For the text-containing cell, return its midpoint in [X, Y] coordinate format. 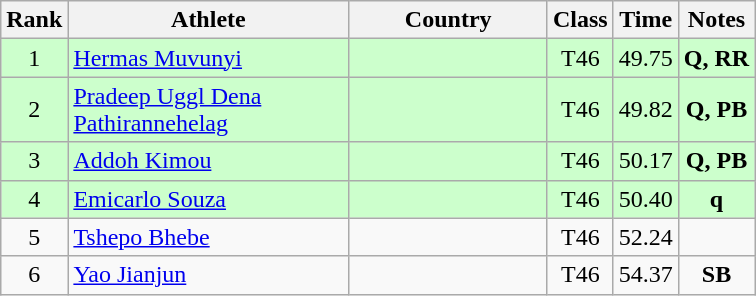
50.40 [646, 199]
49.75 [646, 58]
Emicarlo Souza [208, 199]
1 [34, 58]
Rank [34, 20]
52.24 [646, 237]
Hermas Muvunyi [208, 58]
Time [646, 20]
Notes [716, 20]
Athlete [208, 20]
Class [580, 20]
q [716, 199]
6 [34, 275]
Q, RR [716, 58]
4 [34, 199]
54.37 [646, 275]
SB [716, 275]
Pradeep Uggl Dena Pathirannehelag [208, 110]
50.17 [646, 161]
Country [448, 20]
Tshepo Bhebe [208, 237]
2 [34, 110]
Yao Jianjun [208, 275]
3 [34, 161]
49.82 [646, 110]
Addoh Kimou [208, 161]
5 [34, 237]
